Search for the cell housing the specified text and yield its (x, y) center coordinate. 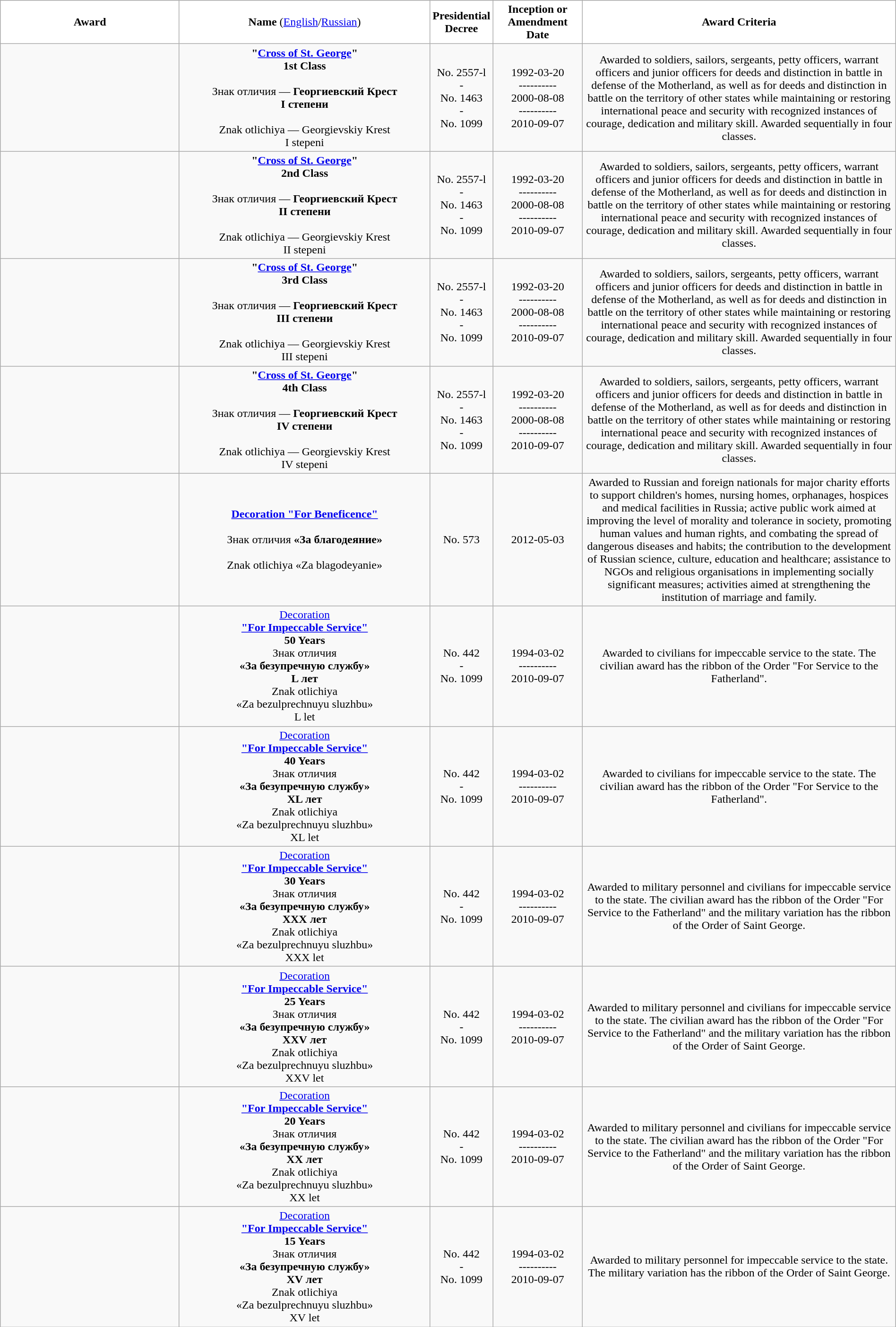
Award (90, 22)
"Cross of St. George"2nd ClassЗнак отличия — Георгиевский КрестII степениZnak otlichiya — Georgievskiy KrestII stepeni (304, 205)
Decoration"For Impeccable Service"25 YearsЗнак отличия«За безупречную службу»XXV летZnak otlichiya«Za bezulprechnuyu sluzhbu»XXV let (304, 1026)
Decoration "For Beneficence"Знак отличия «За благодеяние»Znak otlichiya «Za blagodeyanie» (304, 540)
Decoration"For Impeccable Service"15 YearsЗнак отличия«За безупречную службу»XV летZnak otlichiya«Za bezulprechnuyu sluzhbu»XV let (304, 1266)
Decoration"For Impeccable Service"30 YearsЗнак отличия«За безупречную службу»XXX летZnak otlichiya«Za bezulprechnuyu sluzhbu»XXX let (304, 906)
"Cross of St. George"1st ClassЗнак отличия — Георгиевский КрестI степениZnak otlichiya — Georgievskiy KrestI stepeni (304, 97)
"Cross of St. George"3rd ClassЗнак отличия — Георгиевский КрестIII степениZnak otlichiya — Georgievskiy KrestIII stepeni (304, 312)
Awarded to military personnel for impeccable service to the state. The military variation has the ribbon of the Order of Saint George. (739, 1266)
Decoration"For Impeccable Service"20 YearsЗнак отличия«За безупречную службу»XX летZnak otlichiya«Za bezulprechnuyu sluzhbu»XX let (304, 1146)
No. 573 (461, 540)
Presidential Decree (461, 22)
Decoration"For Impeccable Service"50 YearsЗнак отличия«За безупречную службу»L летZnak otlichiya«Za bezulprechnuyu sluzhbu»L let (304, 666)
Name (English/Russian) (304, 22)
Decoration"For Impeccable Service"40 YearsЗнак отличия«За безупречную службу»XL летZnak otlichiya«Za bezulprechnuyu sluzhbu»XL let (304, 786)
"Cross of St. George"4th ClassЗнак отличия — Георгиевский КрестIV степениZnak otlichiya — Georgievskiy KrestIV stepeni (304, 420)
Award Criteria (739, 22)
Inception or Amendment Date (538, 22)
2012-05-03 (538, 540)
